Locate the cell with the specified text and output its (X, Y) center coordinate. 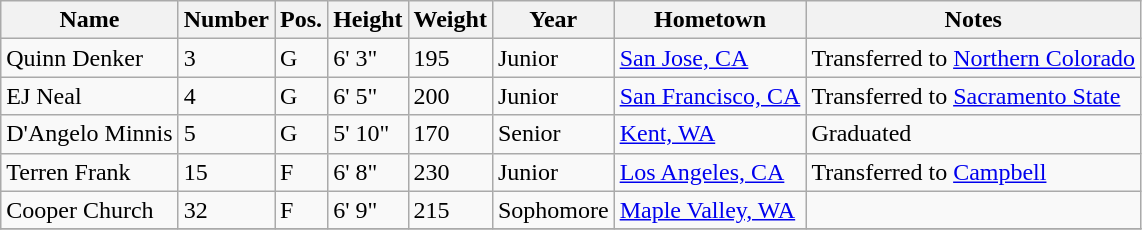
6' 5" (368, 96)
Number (226, 20)
Los Angeles, CA (710, 172)
5 (226, 134)
230 (450, 172)
15 (226, 172)
Graduated (974, 134)
195 (450, 58)
Height (368, 20)
5' 10" (368, 134)
Notes (974, 20)
215 (450, 210)
200 (450, 96)
6' 3" (368, 58)
Transferred to Campbell (974, 172)
4 (226, 96)
Year (553, 20)
6' 9" (368, 210)
San Francisco, CA (710, 96)
San Jose, CA (710, 58)
Maple Valley, WA (710, 210)
Kent, WA (710, 134)
Sophomore (553, 210)
Senior (553, 134)
6' 8" (368, 172)
Terren Frank (90, 172)
Pos. (302, 20)
Hometown (710, 20)
Transferred to Northern Colorado (974, 58)
3 (226, 58)
EJ Neal (90, 96)
Weight (450, 20)
D'Angelo Minnis (90, 134)
Name (90, 20)
Cooper Church (90, 210)
32 (226, 210)
Quinn Denker (90, 58)
Transferred to Sacramento State (974, 96)
170 (450, 134)
